Locate the cell with the specified text and output its (X, Y) center coordinate. 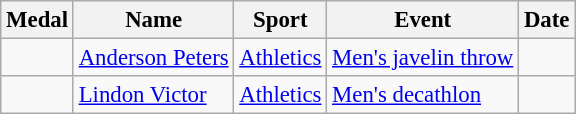
Name (154, 20)
Medal (38, 20)
Men's decathlon (423, 95)
Event (423, 20)
Sport (280, 20)
Men's javelin throw (423, 58)
Lindon Victor (154, 95)
Anderson Peters (154, 58)
Date (547, 20)
